Return (x, y) of the center of cell containing provided text 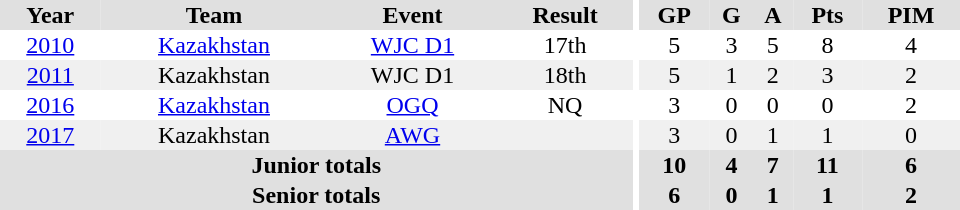
G (732, 15)
AWG (412, 135)
OGQ (412, 105)
17th (566, 45)
Year (50, 15)
18th (566, 75)
11 (828, 165)
2016 (50, 105)
10 (674, 165)
Team (214, 15)
Junior totals (316, 165)
NQ (566, 105)
8 (828, 45)
GP (674, 15)
Senior totals (316, 195)
Event (412, 15)
Pts (828, 15)
Result (566, 15)
A (773, 15)
2017 (50, 135)
2010 (50, 45)
2011 (50, 75)
7 (773, 165)
PIM (911, 15)
